For the text-containing cell, return its midpoint in [x, y] coordinate format. 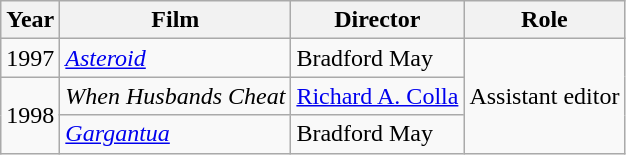
Year [30, 20]
1998 [30, 115]
Director [378, 20]
Role [544, 20]
Asteroid [176, 58]
1997 [30, 58]
Richard A. Colla [378, 96]
Assistant editor [544, 96]
When Husbands Cheat [176, 96]
Film [176, 20]
Gargantua [176, 134]
